Find where the given text appears and provide that cell's center as [x, y] coordinate. 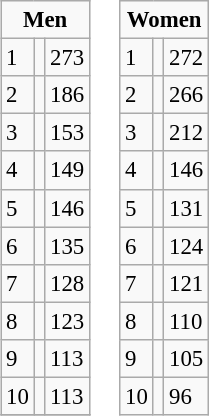
110 [186, 321]
131 [186, 208]
123 [68, 321]
266 [186, 95]
135 [68, 246]
Women [164, 20]
186 [68, 95]
96 [186, 396]
124 [186, 246]
105 [186, 358]
Men [46, 20]
149 [68, 170]
272 [186, 58]
128 [68, 283]
153 [68, 133]
273 [68, 58]
121 [186, 283]
212 [186, 133]
